Capture the cell that displays the provided text and extract its [x, y] central coordinate. 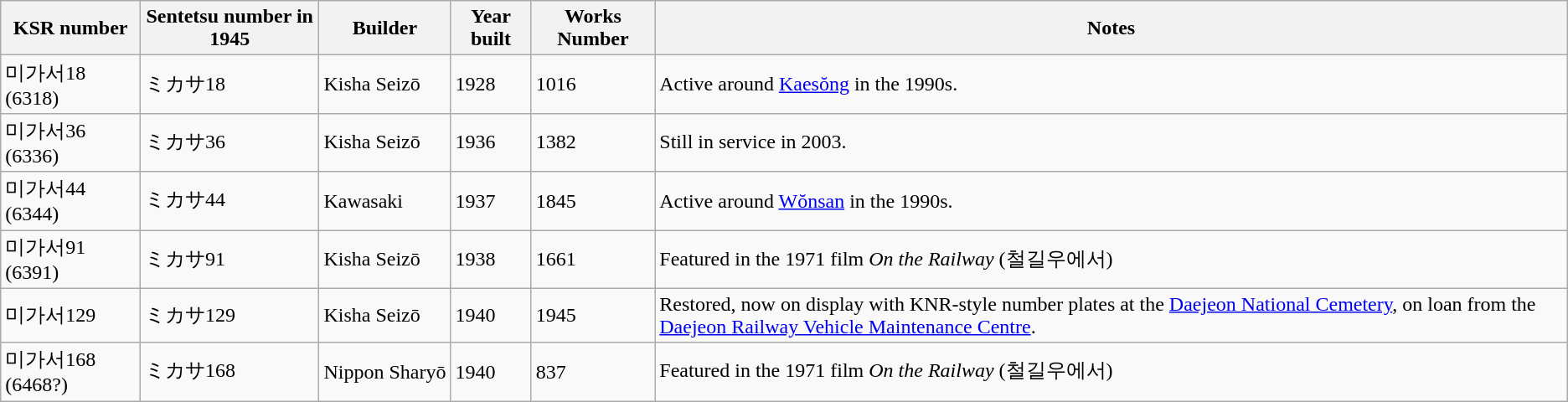
ミカサ36 [230, 142]
Sentetsu number in 1945 [230, 28]
1945 [593, 315]
Active around Kaesŏng in the 1990s. [1111, 85]
Builder [385, 28]
1661 [593, 259]
1845 [593, 201]
Active around Wŏnsan in the 1990s. [1111, 201]
미가서91 (6391) [70, 259]
ミカサ129 [230, 315]
Year built [491, 28]
Kawasaki [385, 201]
Notes [1111, 28]
1016 [593, 85]
KSR number [70, 28]
1938 [491, 259]
미가서168 (6468?) [70, 372]
837 [593, 372]
1382 [593, 142]
미가서18 (6318) [70, 85]
1936 [491, 142]
1937 [491, 201]
Works Number [593, 28]
ミカサ168 [230, 372]
미가서129 [70, 315]
ミカサ18 [230, 85]
ミカサ44 [230, 201]
미가서44 (6344) [70, 201]
Nippon Sharyō [385, 372]
Restored, now on display with KNR-style number plates at the Daejeon National Cemetery, on loan from the Daejeon Railway Vehicle Maintenance Centre. [1111, 315]
미가서36 (6336) [70, 142]
1928 [491, 85]
ミカサ91 [230, 259]
Still in service in 2003. [1111, 142]
